Find where the given text appears and provide that cell's center as [X, Y] coordinate. 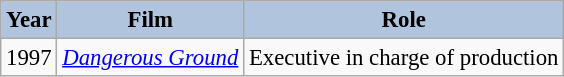
Film [150, 20]
Role [404, 20]
Year [29, 20]
1997 [29, 58]
Executive in charge of production [404, 58]
Dangerous Ground [150, 58]
